Return the (x, y) coordinate for the center point of the cell that contains the specified text.  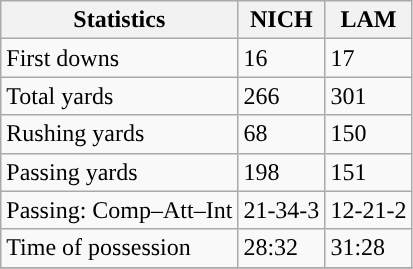
21-34-3 (282, 210)
16 (282, 58)
Time of possession (120, 248)
301 (368, 96)
12-21-2 (368, 210)
First downs (120, 58)
Total yards (120, 96)
150 (368, 134)
Statistics (120, 20)
266 (282, 96)
68 (282, 134)
198 (282, 172)
17 (368, 58)
LAM (368, 20)
Passing: Comp–Att–Int (120, 210)
28:32 (282, 248)
Rushing yards (120, 134)
NICH (282, 20)
31:28 (368, 248)
Passing yards (120, 172)
151 (368, 172)
